Search for the cell housing the specified text and yield its (x, y) center coordinate. 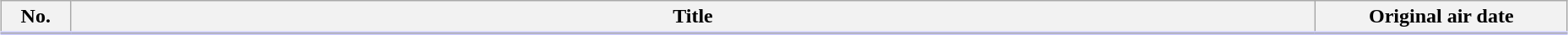
Title (693, 17)
Original air date (1441, 17)
No. (35, 17)
